Determine the [X, Y] coordinate at the center of the cell enclosing the given text.  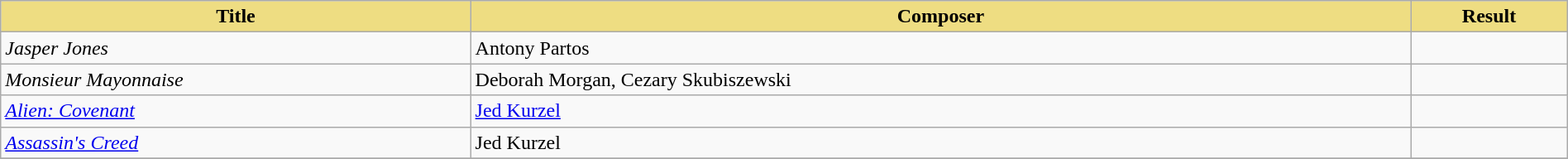
Result [1489, 17]
Assassin's Creed [236, 142]
Composer [941, 17]
Jasper Jones [236, 48]
Deborah Morgan, Cezary Skubiszewski [941, 79]
Alien: Covenant [236, 111]
Monsieur Mayonnaise [236, 79]
Antony Partos [941, 48]
Title [236, 17]
